Output the (X, Y) coordinate of the center of the cell containing the given text.  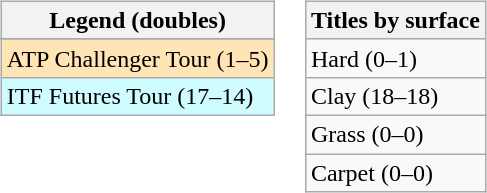
Titles by surface (395, 20)
Clay (18–18) (395, 96)
Legend (doubles) (138, 20)
Hard (0–1) (395, 58)
Carpet (0–0) (395, 173)
Grass (0–0) (395, 134)
ITF Futures Tour (17–14) (138, 96)
ATP Challenger Tour (1–5) (138, 58)
